Detect which cell encompasses the target text, then output its [X, Y] center coordinate. 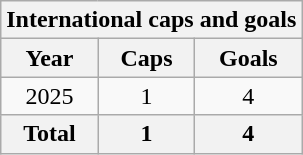
Total [50, 134]
Caps [146, 58]
International caps and goals [152, 20]
2025 [50, 96]
Year [50, 58]
Goals [248, 58]
